Capture the cell that displays the provided text and extract its [x, y] central coordinate. 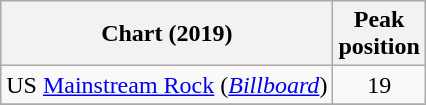
Chart (2019) [167, 34]
Peakposition [379, 34]
US Mainstream Rock (Billboard) [167, 85]
19 [379, 85]
